Pinpoint the cell where the given text exists, returning its (x, y) midpoint coordinate. 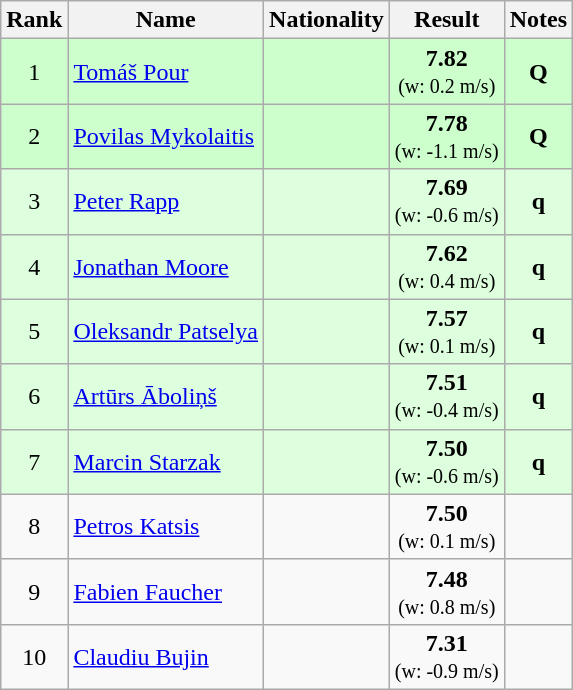
7.50(w: -0.6 m/s) (446, 462)
7.82(w: 0.2 m/s) (446, 72)
7.31(w: -0.9 m/s) (446, 656)
Notes (538, 20)
Nationality (327, 20)
5 (34, 332)
7.50(w: 0.1 m/s) (446, 526)
4 (34, 266)
1 (34, 72)
7 (34, 462)
Petros Katsis (166, 526)
Tomáš Pour (166, 72)
8 (34, 526)
Claudiu Bujin (166, 656)
7.78(w: -1.1 m/s) (446, 136)
2 (34, 136)
7.57(w: 0.1 m/s) (446, 332)
7.62(w: 0.4 m/s) (446, 266)
Rank (34, 20)
7.48(w: 0.8 m/s) (446, 592)
Oleksandr Patselya (166, 332)
Marcin Starzak (166, 462)
Fabien Faucher (166, 592)
Artūrs Āboliņš (166, 396)
Result (446, 20)
Jonathan Moore (166, 266)
Name (166, 20)
Povilas Mykolaitis (166, 136)
3 (34, 202)
9 (34, 592)
Peter Rapp (166, 202)
6 (34, 396)
7.69(w: -0.6 m/s) (446, 202)
10 (34, 656)
7.51(w: -0.4 m/s) (446, 396)
